Determine the [x, y] coordinate at the center of the cell enclosing the given text.  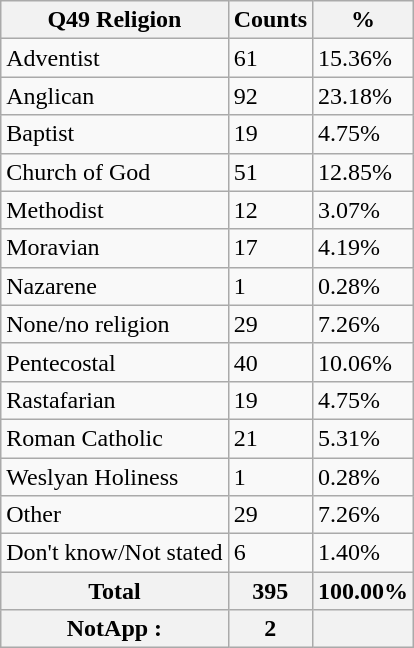
51 [270, 172]
92 [270, 96]
Baptist [114, 134]
Pentecostal [114, 362]
1.40% [364, 553]
Weslyan Holiness [114, 477]
100.00% [364, 591]
3.07% [364, 210]
Q49 Religion [114, 20]
Don't know/Not stated [114, 553]
Adventist [114, 58]
21 [270, 438]
Nazarene [114, 286]
10.06% [364, 362]
61 [270, 58]
Counts [270, 20]
15.36% [364, 58]
Anglican [114, 96]
4.19% [364, 248]
Other [114, 515]
Total [114, 591]
Methodist [114, 210]
2 [270, 629]
Rastafarian [114, 400]
12 [270, 210]
Roman Catholic [114, 438]
17 [270, 248]
6 [270, 553]
NotApp : [114, 629]
None/no religion [114, 324]
23.18% [364, 96]
40 [270, 362]
5.31% [364, 438]
395 [270, 591]
Church of God [114, 172]
Moravian [114, 248]
% [364, 20]
12.85% [364, 172]
